Scan for the cell matching the given text and deliver its [x, y] coordinate at center. 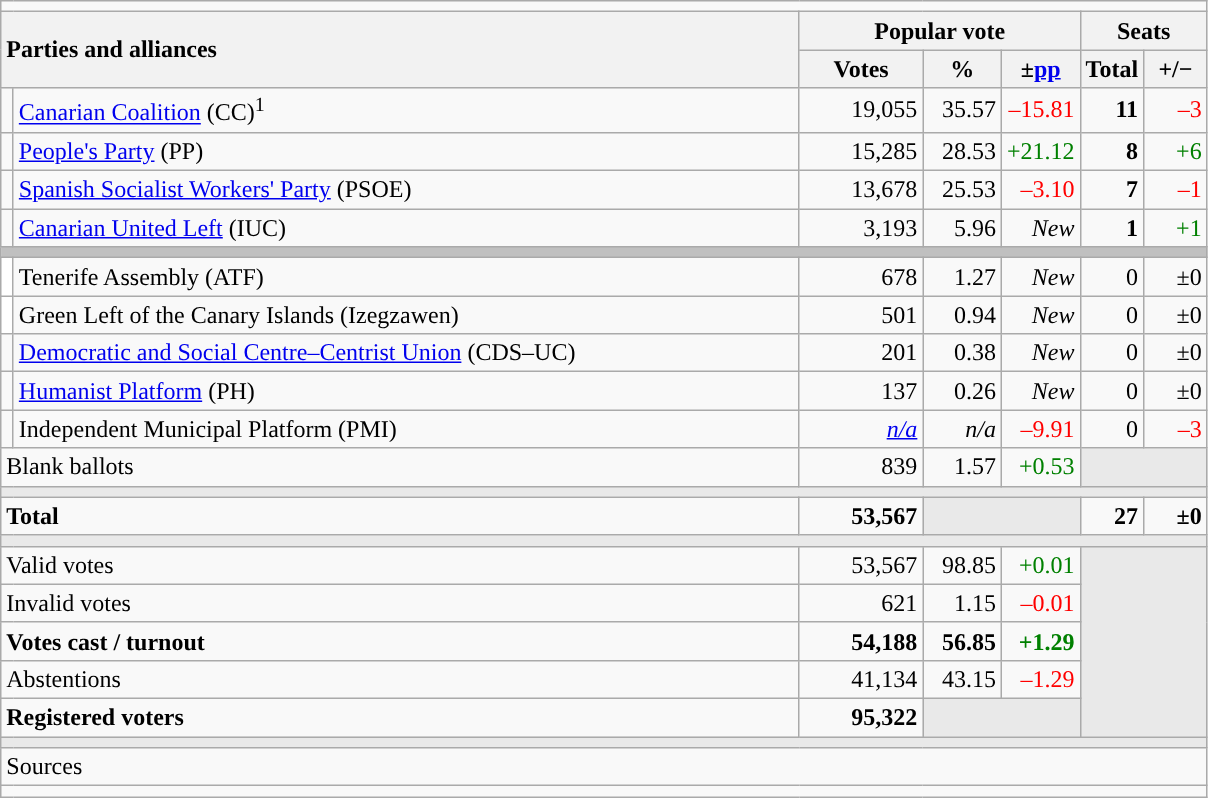
19,055 [861, 110]
1 [1112, 228]
7 [1112, 190]
Invalid votes [400, 603]
1.15 [962, 603]
501 [861, 315]
% [962, 69]
0.94 [962, 315]
201 [861, 353]
Canarian Coalition (CC)1 [406, 110]
+/− [1176, 69]
+21.12 [1040, 151]
Independent Municipal Platform (PMI) [406, 429]
–1 [1176, 190]
Canarian United Left (IUC) [406, 228]
Sources [604, 767]
0.26 [962, 391]
28.53 [962, 151]
0.38 [962, 353]
839 [861, 467]
Blank ballots [400, 467]
27 [1112, 516]
Valid votes [400, 565]
35.57 [962, 110]
Popular vote [940, 31]
+1 [1176, 228]
–15.81 [1040, 110]
Abstentions [400, 679]
137 [861, 391]
Seats [1144, 31]
±pp [1040, 69]
+0.01 [1040, 565]
–3.10 [1040, 190]
Humanist Platform (PH) [406, 391]
–0.01 [1040, 603]
+6 [1176, 151]
41,134 [861, 679]
11 [1112, 110]
Democratic and Social Centre–Centrist Union (CDS–UC) [406, 353]
1.27 [962, 277]
+0.53 [1040, 467]
54,188 [861, 641]
95,322 [861, 718]
43.15 [962, 679]
Tenerife Assembly (ATF) [406, 277]
13,678 [861, 190]
3,193 [861, 228]
98.85 [962, 565]
Spanish Socialist Workers' Party (PSOE) [406, 190]
8 [1112, 151]
15,285 [861, 151]
Green Left of the Canary Islands (Izegzawen) [406, 315]
–1.29 [1040, 679]
Votes [861, 69]
Registered voters [400, 718]
+1.29 [1040, 641]
25.53 [962, 190]
Votes cast / turnout [400, 641]
5.96 [962, 228]
1.57 [962, 467]
621 [861, 603]
Parties and alliances [400, 50]
People's Party (PP) [406, 151]
–9.91 [1040, 429]
56.85 [962, 641]
678 [861, 277]
